For the text-containing cell, return its midpoint in (x, y) coordinate format. 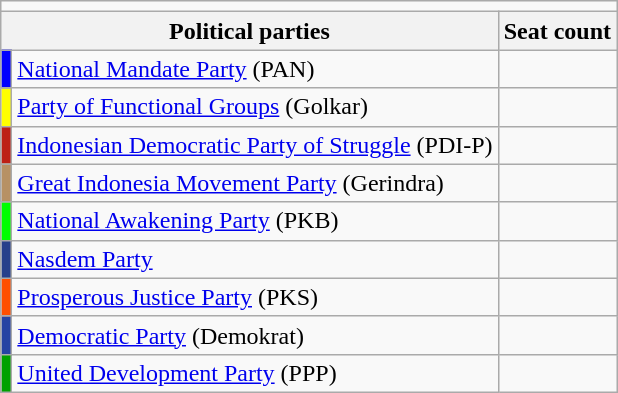
National Mandate Party (PAN) (255, 69)
United Development Party (PPP) (255, 373)
National Awakening Party (PKB) (255, 221)
Political parties (250, 31)
Indonesian Democratic Party of Struggle (PDI-P) (255, 145)
Prosperous Justice Party (PKS) (255, 297)
Great Indonesia Movement Party (Gerindra) (255, 183)
Democratic Party (Demokrat) (255, 335)
Seat count (557, 31)
Party of Functional Groups (Golkar) (255, 107)
Nasdem Party (255, 259)
